Scan for the cell matching the given text and deliver its (x, y) coordinate at center. 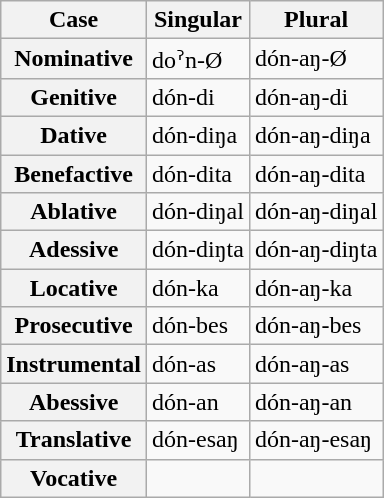
Genitive (74, 97)
dón-aŋ-diŋal (316, 212)
Vocative (74, 478)
Translative (74, 440)
dón-aŋ-diŋta (316, 250)
Singular (198, 20)
dón-diŋal (198, 212)
dón-dita (198, 173)
Dative (74, 135)
Plural (316, 20)
Case (74, 20)
dón-esaŋ (198, 440)
Benefactive (74, 173)
dón-aŋ-dita (316, 173)
dón-aŋ-bes (316, 326)
dón-di (198, 97)
dón-diŋa (198, 135)
doˀn-Ø (198, 59)
dón-aŋ-an (316, 402)
dón-diŋta (198, 250)
Instrumental (74, 364)
dón-aŋ-as (316, 364)
dón-ka (198, 288)
dón-an (198, 402)
dón-aŋ-diŋa (316, 135)
Ablative (74, 212)
dón-aŋ-ka (316, 288)
dón-aŋ-Ø (316, 59)
dón-aŋ-di (316, 97)
dón-aŋ-esaŋ (316, 440)
Adessive (74, 250)
Prosecutive (74, 326)
dón-as (198, 364)
Abessive (74, 402)
dón-bes (198, 326)
Locative (74, 288)
Nominative (74, 59)
